Extract the (x, y) coordinate from the center of the cell holding the provided text.  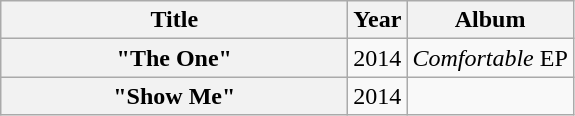
"Show Me" (174, 96)
Title (174, 20)
Album (490, 20)
Year (378, 20)
Comfortable EP (490, 58)
"The One" (174, 58)
